Detect which cell encompasses the target text, then output its (X, Y) center coordinate. 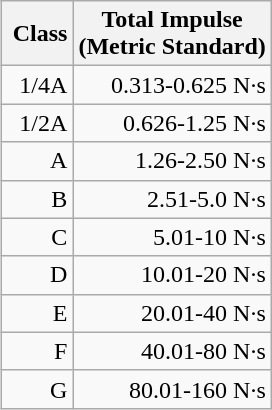
1.26-2.50 N·s (172, 161)
10.01-20 N·s (172, 275)
20.01-40 N·s (172, 313)
A (37, 161)
0.313-0.625 N·s (172, 85)
G (37, 389)
B (37, 199)
40.01-80 N·s (172, 351)
D (37, 275)
Class (37, 34)
0.626-1.25 N·s (172, 123)
1/4A (37, 85)
E (37, 313)
5.01-10 N·s (172, 237)
F (37, 351)
Total Impulse (Metric Standard) (172, 34)
2.51-5.0 N·s (172, 199)
1/2A (37, 123)
80.01-160 N·s (172, 389)
C (37, 237)
